Search for the cell housing the specified text and yield its [X, Y] center coordinate. 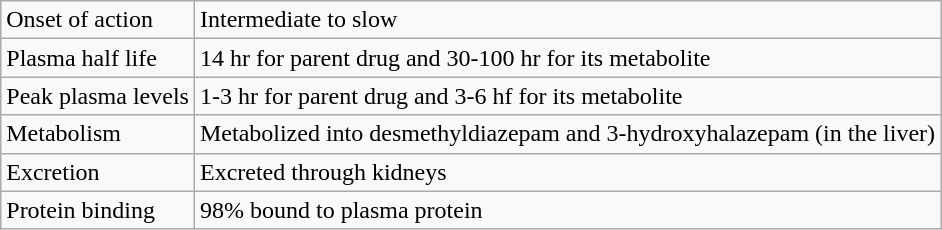
Excretion [98, 172]
14 hr for parent drug and 30-100 hr for its metabolite [567, 58]
Plasma half life [98, 58]
98% bound to plasma protein [567, 210]
Protein binding [98, 210]
Intermediate to slow [567, 20]
Peak plasma levels [98, 96]
Onset of action [98, 20]
Excreted through kidneys [567, 172]
1-3 hr for parent drug and 3-6 hf for its metabolite [567, 96]
Metabolized into desmethyldiazepam and 3-hydroxyhalazepam (in the liver) [567, 134]
Metabolism [98, 134]
